Determine the (X, Y) coordinate at the center of the cell enclosing the given text.  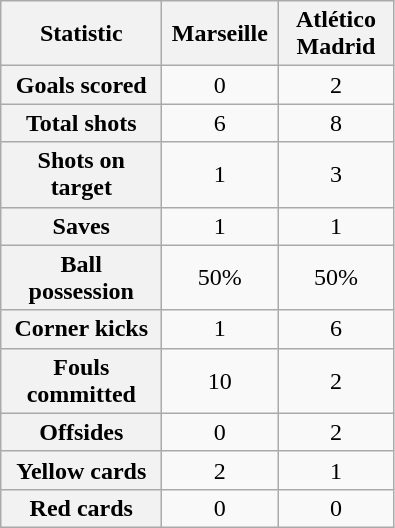
Atlético Madrid (336, 34)
Corner kicks (82, 329)
3 (336, 174)
8 (336, 123)
Offsides (82, 432)
Marseille (220, 34)
Total shots (82, 123)
Yellow cards (82, 470)
Shots on target (82, 174)
Fouls committed (82, 380)
Goals scored (82, 85)
10 (220, 380)
Red cards (82, 508)
Statistic (82, 34)
Ball possession (82, 278)
Saves (82, 226)
